Find where the given text appears and provide that cell's center as [x, y] coordinate. 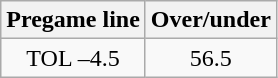
TOL –4.5 [74, 58]
Over/under [210, 20]
Pregame line [74, 20]
56.5 [210, 58]
